Detect which cell encompasses the target text, then output its (X, Y) center coordinate. 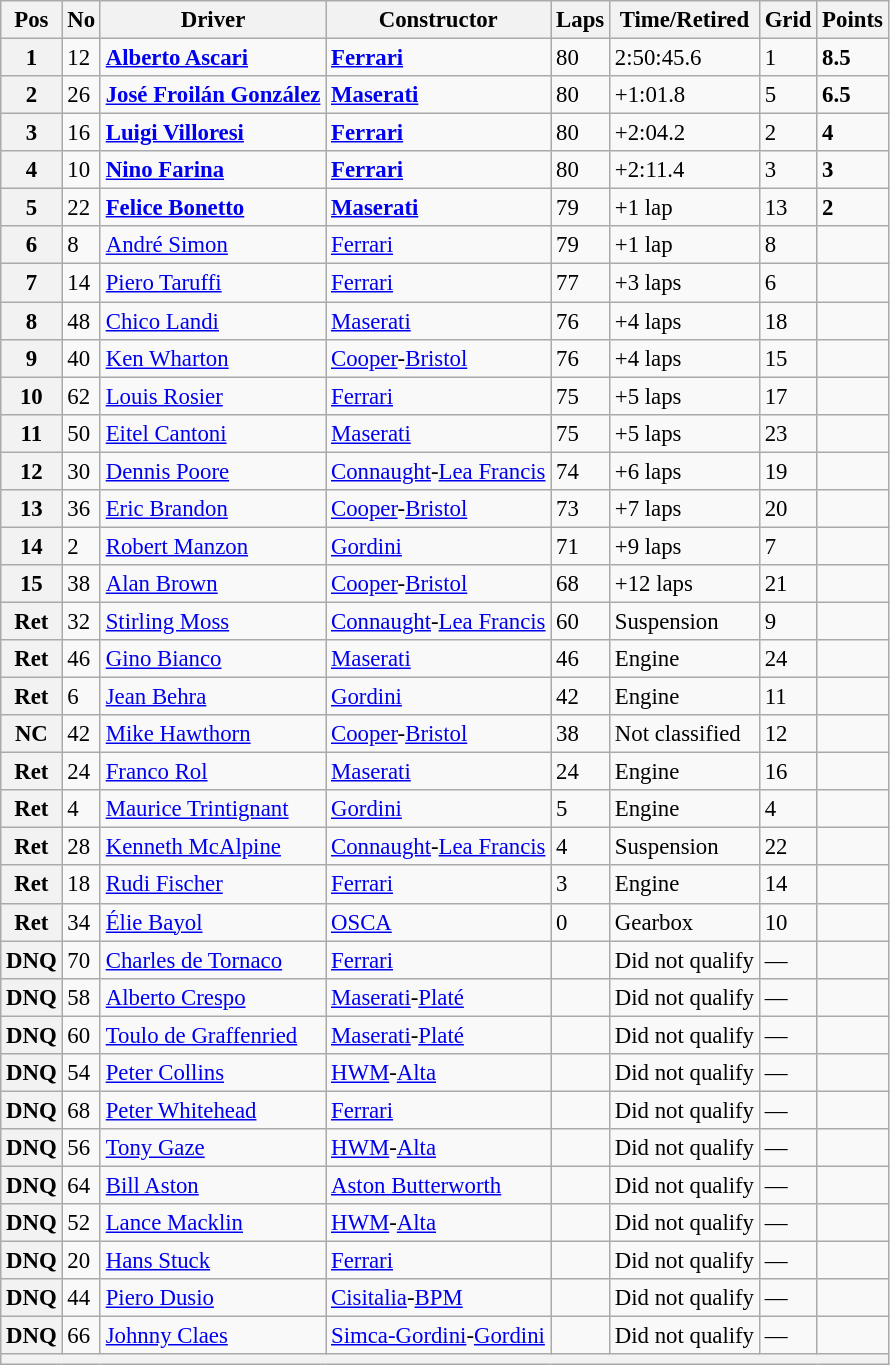
28 (81, 847)
56 (81, 1148)
58 (81, 997)
23 (788, 433)
Peter Collins (212, 1073)
Driver (212, 20)
8.5 (852, 58)
66 (81, 1336)
+2:04.2 (685, 133)
17 (788, 396)
Mike Hawthorn (212, 734)
Not classified (685, 734)
Ken Wharton (212, 358)
71 (580, 546)
50 (81, 433)
Aston Butterworth (438, 1185)
0 (580, 922)
48 (81, 321)
32 (81, 621)
+1:01.8 (685, 95)
Kenneth McAlpine (212, 847)
+7 laps (685, 509)
+2:11.4 (685, 170)
Bill Aston (212, 1185)
Gearbox (685, 922)
Alberto Ascari (212, 58)
77 (580, 283)
70 (81, 960)
Eitel Cantoni (212, 433)
Stirling Moss (212, 621)
Alberto Crespo (212, 997)
Laps (580, 20)
Maurice Trintignant (212, 809)
André Simon (212, 245)
Constructor (438, 20)
Felice Bonetto (212, 208)
Tony Gaze (212, 1148)
Gino Bianco (212, 659)
Luigi Villoresi (212, 133)
Piero Dusio (212, 1298)
Dennis Poore (212, 471)
Lance Macklin (212, 1223)
Toulo de Graffenried (212, 1035)
40 (81, 358)
Points (852, 20)
62 (81, 396)
Rudi Fischer (212, 885)
Cisitalia-BPM (438, 1298)
Louis Rosier (212, 396)
Jean Behra (212, 697)
6.5 (852, 95)
Grid (788, 20)
73 (580, 509)
José Froilán González (212, 95)
Piero Taruffi (212, 283)
Nino Farina (212, 170)
+12 laps (685, 584)
Franco Rol (212, 772)
21 (788, 584)
36 (81, 509)
Eric Brandon (212, 509)
Élie Bayol (212, 922)
No (81, 20)
26 (81, 95)
Hans Stuck (212, 1261)
19 (788, 471)
+9 laps (685, 546)
74 (580, 471)
Robert Manzon (212, 546)
Johnny Claes (212, 1336)
34 (81, 922)
Peter Whitehead (212, 1110)
44 (81, 1298)
+6 laps (685, 471)
52 (81, 1223)
OSCA (438, 922)
NC (32, 734)
Chico Landi (212, 321)
+3 laps (685, 283)
2:50:45.6 (685, 58)
54 (81, 1073)
Alan Brown (212, 584)
Time/Retired (685, 20)
Charles de Tornaco (212, 960)
30 (81, 471)
Simca-Gordini-Gordini (438, 1336)
64 (81, 1185)
Pos (32, 20)
